Search for the cell housing the specified text and yield its (x, y) center coordinate. 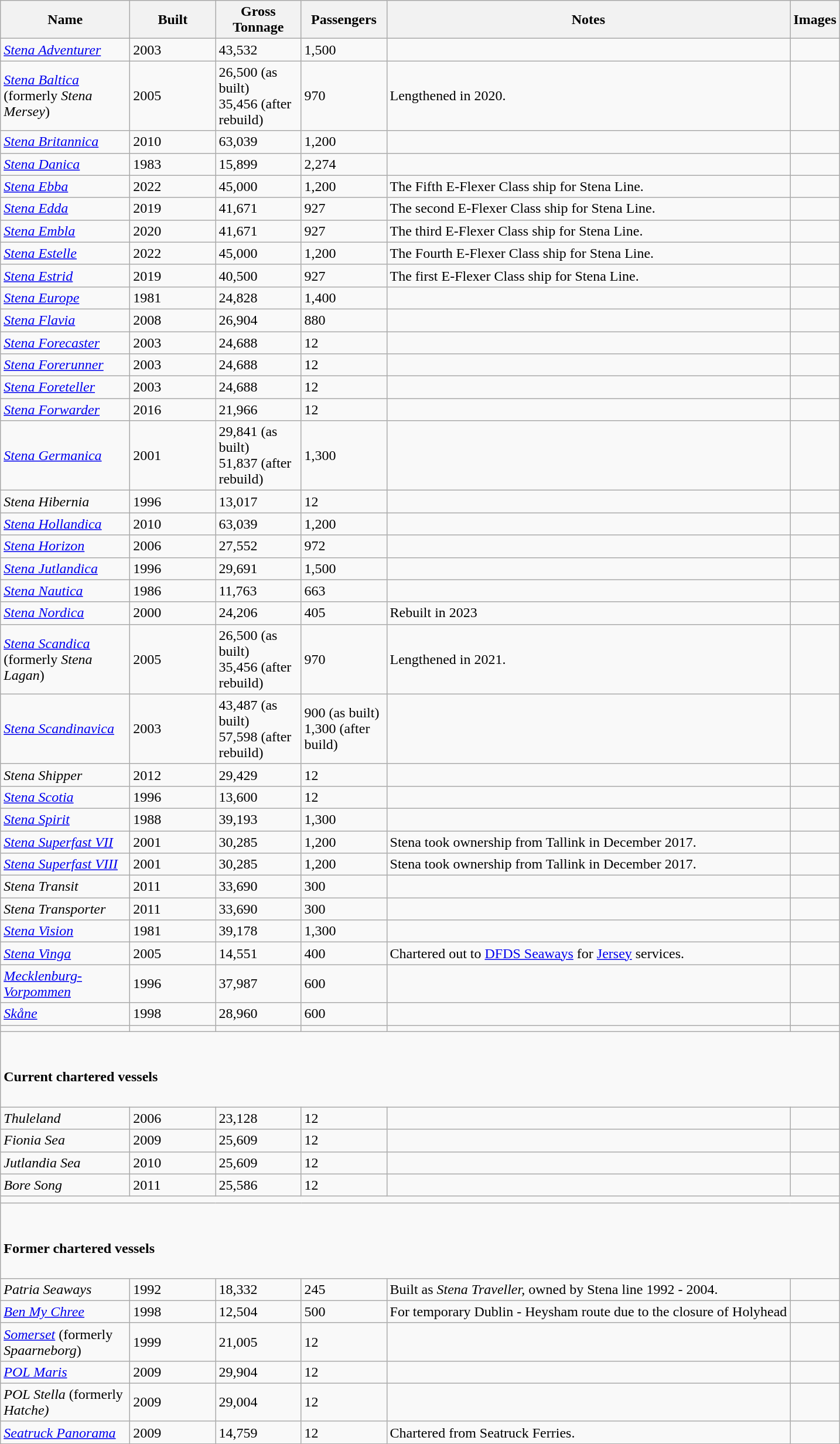
Stena Nordica (66, 613)
Lengthened in 2020. (588, 96)
Stena Scandica (formerly Stena Lagan) (66, 659)
405 (344, 613)
Jutlandia Sea (66, 1163)
Stena Foreteller (66, 387)
15,899 (258, 164)
13,600 (258, 797)
Stena Jutlandica (66, 568)
43,487 (as built)57,598 (after rebuild) (258, 729)
500 (344, 1312)
2,274 (344, 164)
26,500 (as built) 35,456 (after rebuild) (258, 96)
Stena Estrid (66, 275)
Bore Song (66, 1185)
880 (344, 320)
Chartered out to DFDS Seaways for Jersey services. (588, 953)
Stena Superfast VIII (66, 864)
Stena Spirit (66, 819)
Somerset (formerly Spaarneborg) (66, 1342)
24,206 (258, 613)
1983 (173, 164)
2012 (173, 775)
Ben My Chree (66, 1312)
1988 (173, 819)
Notes (588, 20)
Chartered from Seatruck Ferries. (588, 1432)
Stena Hollandica (66, 524)
Stena Shipper (66, 775)
29,904 (258, 1372)
28,960 (258, 1014)
Stena Scandinavica (66, 729)
Name (66, 20)
39,193 (258, 819)
2008 (173, 320)
Stena Britannica (66, 142)
663 (344, 591)
1999 (173, 1342)
The first E-Flexer Class ship for Stena Line. (588, 275)
For temporary Dublin - Heysham route due to the closure of Holyhead (588, 1312)
Stena Europe (66, 298)
POL Maris (66, 1372)
Fionia Sea (66, 1140)
27,552 (258, 546)
39,178 (258, 931)
Skåne (66, 1014)
400 (344, 953)
The Fifth E-Flexer Class ship for Stena Line. (588, 186)
37,987 (258, 983)
26,500 (as built)35,456 (after rebuild) (258, 659)
Stena Forecaster (66, 343)
29,691 (258, 568)
Stena Transit (66, 887)
Stena Forerunner (66, 365)
Gross Tonnage (258, 20)
The Fourth E-Flexer Class ship for Stena Line. (588, 253)
1,400 (344, 298)
Built (173, 20)
Stena Nautica (66, 591)
23,128 (258, 1118)
Thuleland (66, 1118)
Stena Flavia (66, 320)
11,763 (258, 591)
14,551 (258, 953)
Stena Embla (66, 231)
The third E-Flexer Class ship for Stena Line. (588, 231)
Stena Forwarder (66, 410)
21,966 (258, 410)
Built as Stena Traveller, owned by Stena line 1992 - 2004. (588, 1289)
Stena Superfast VII (66, 842)
Lengthened in 2021. (588, 659)
2000 (173, 613)
900 (as built)1,300 (after build) (344, 729)
Passengers (344, 20)
The second E-Flexer Class ship for Stena Line. (588, 209)
972 (344, 546)
Stena Hibernia (66, 502)
25,586 (258, 1185)
Stena Adventurer (66, 50)
1986 (173, 591)
Patria Seaways (66, 1289)
29,004 (258, 1402)
POL Stella (formerly Hatche) (66, 1402)
Stena Ebba (66, 186)
2020 (173, 231)
1992 (173, 1289)
29,841 (as built) 51,837 (after rebuild) (258, 456)
24,828 (258, 298)
13,017 (258, 502)
Stena Estelle (66, 253)
Stena Danica (66, 164)
Stena Vinga (66, 953)
Stena Edda (66, 209)
Stena Horizon (66, 546)
Former chartered vessels (421, 1240)
Seatruck Panorama (66, 1432)
18,332 (258, 1289)
26,904 (258, 320)
Stena Germanica (66, 456)
Current chartered vessels (421, 1069)
14,759 (258, 1432)
12,504 (258, 1312)
Stena Baltica (formerly Stena Mersey) (66, 96)
245 (344, 1289)
2016 (173, 410)
40,500 (258, 275)
21,005 (258, 1342)
Images (815, 20)
43,532 (258, 50)
Rebuilt in 2023 (588, 613)
Stena Scotia (66, 797)
Stena Vision (66, 931)
29,429 (258, 775)
Stena Transporter (66, 909)
Mecklenburg-Vorpommen (66, 983)
